Find where the given text appears and provide that cell's center as (x, y) coordinate. 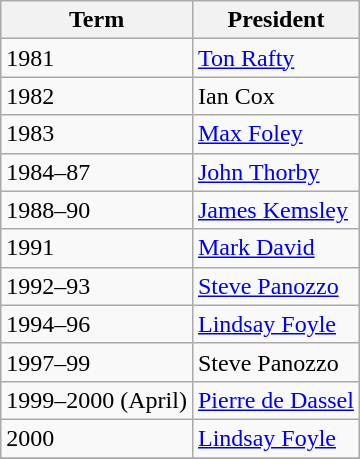
Ian Cox (276, 96)
1981 (97, 58)
Ton Rafty (276, 58)
1991 (97, 248)
John Thorby (276, 172)
1992–93 (97, 286)
James Kemsley (276, 210)
Pierre de Dassel (276, 400)
1994–96 (97, 324)
Term (97, 20)
Mark David (276, 248)
2000 (97, 438)
1988–90 (97, 210)
1984–87 (97, 172)
1997–99 (97, 362)
1983 (97, 134)
President (276, 20)
1999–2000 (April) (97, 400)
Max Foley (276, 134)
1982 (97, 96)
